Return the [X, Y] coordinate for the center point of the cell that contains the specified text.  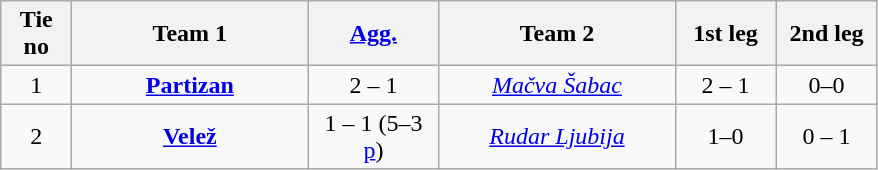
Agg. [374, 34]
Partizan [190, 85]
0 – 1 [826, 136]
1st leg [726, 34]
Mačva Šabac [557, 85]
0–0 [826, 85]
1 – 1 (5–3 p) [374, 136]
Rudar Ljubija [557, 136]
Team 2 [557, 34]
1 [36, 85]
1–0 [726, 136]
2 [36, 136]
Tie no [36, 34]
Team 1 [190, 34]
2nd leg [826, 34]
Velež [190, 136]
